For the text-containing cell, return its midpoint in [x, y] coordinate format. 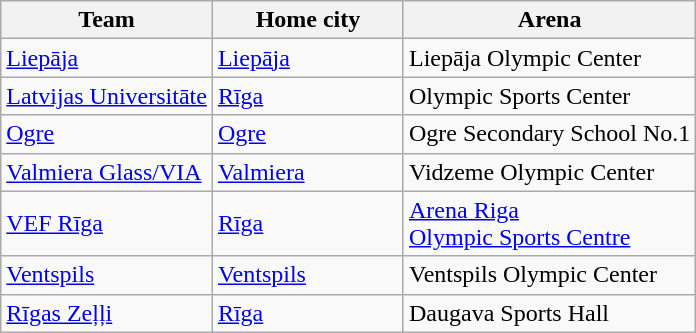
Ogre Secondary School No.1 [549, 134]
Latvijas Universitāte [107, 96]
Home city [308, 20]
Rīgas Zeļļi [107, 313]
Olympic Sports Center [549, 96]
Liepāja Olympic Center [549, 58]
Daugava Sports Hall [549, 313]
Ventspils Olympic Center [549, 275]
Arena RigaOlympic Sports Centre [549, 224]
Valmiera [308, 172]
Team [107, 20]
Vidzeme Olympic Center [549, 172]
Arena [549, 20]
Valmiera Glass/VIA [107, 172]
VEF Rīga [107, 224]
